Locate the cell with the specified text and output its [X, Y] center coordinate. 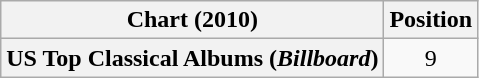
9 [431, 58]
US Top Classical Albums (Billboard) [192, 58]
Chart (2010) [192, 20]
Position [431, 20]
